Extract the (x, y) coordinate from the center of the cell holding the provided text.  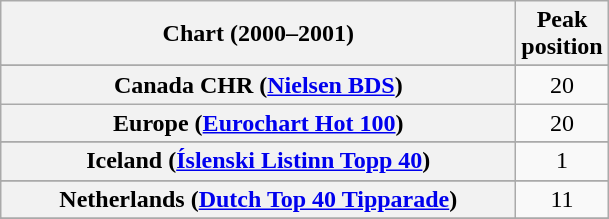
Peakposition (562, 34)
Iceland (Íslenski Listinn Topp 40) (258, 161)
Netherlands (Dutch Top 40 Tipparade) (258, 199)
Europe (Eurochart Hot 100) (258, 123)
1 (562, 161)
11 (562, 199)
Canada CHR (Nielsen BDS) (258, 85)
Chart (2000–2001) (258, 34)
